Search for the cell housing the specified text and yield its (X, Y) center coordinate. 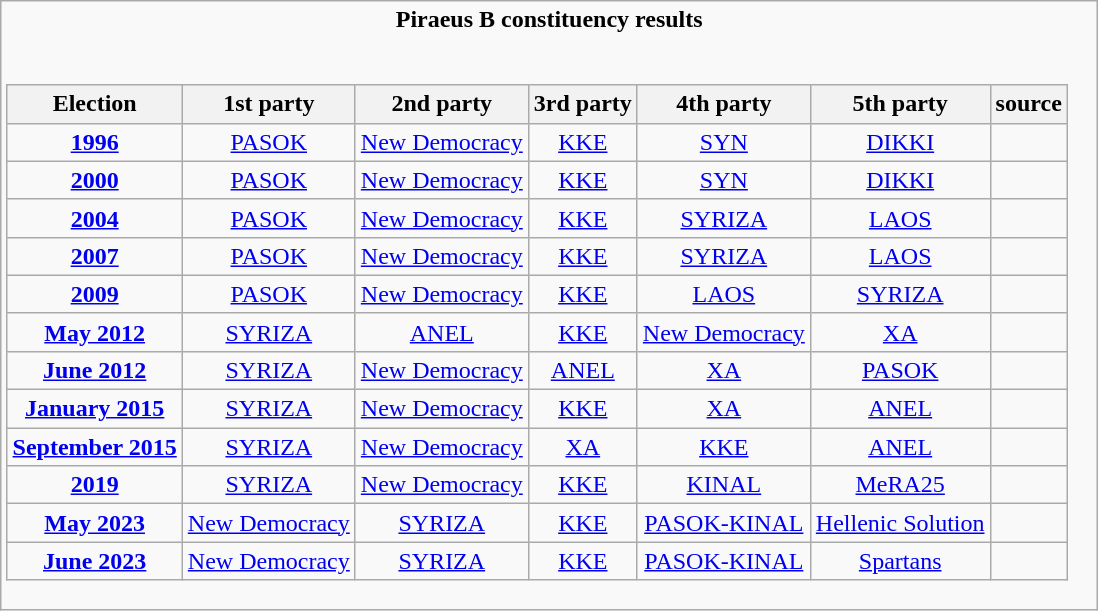
May 2012 (94, 332)
Election (94, 104)
source (1028, 104)
KINAL (724, 485)
MeRA25 (900, 485)
1996 (94, 142)
2007 (94, 256)
2004 (94, 218)
3rd party (582, 104)
4th party (724, 104)
June 2012 (94, 370)
2000 (94, 180)
January 2015 (94, 409)
Hellenic Solution (900, 523)
5th party (900, 104)
1st party (268, 104)
June 2023 (94, 561)
September 2015 (94, 447)
2nd party (442, 104)
May 2023 (94, 523)
Spartans (900, 561)
2009 (94, 294)
2019 (94, 485)
